Return the [x, y] coordinate for the center point of the cell that contains the specified text.  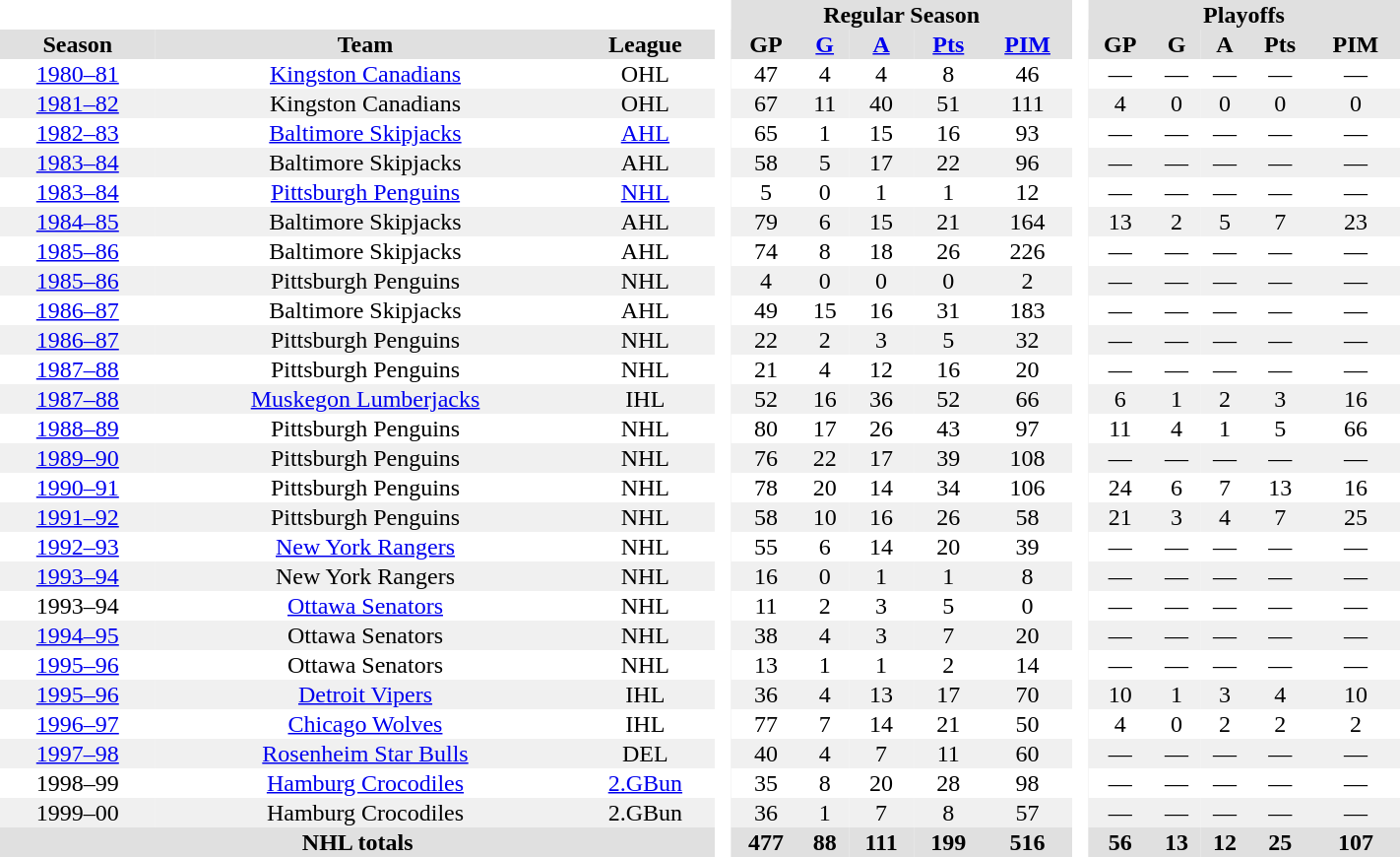
98 [1028, 783]
18 [881, 251]
77 [766, 724]
Detroit Vipers [366, 694]
Regular Season [902, 15]
DEL [645, 754]
79 [766, 222]
1996–97 [78, 724]
93 [1028, 133]
96 [1028, 163]
67 [766, 103]
1980–81 [78, 74]
31 [949, 310]
43 [949, 428]
199 [949, 842]
1990–91 [78, 488]
108 [1028, 458]
47 [766, 74]
516 [1028, 842]
107 [1356, 842]
23 [1356, 222]
183 [1028, 310]
24 [1120, 488]
55 [766, 547]
Season [78, 44]
88 [825, 842]
477 [766, 842]
50 [1028, 724]
Team [366, 44]
1994–95 [78, 635]
97 [1028, 428]
League [645, 44]
38 [766, 635]
226 [1028, 251]
49 [766, 310]
1988–89 [78, 428]
106 [1028, 488]
1997–98 [78, 754]
60 [1028, 754]
1999–00 [78, 813]
46 [1028, 74]
35 [766, 783]
34 [949, 488]
1991–92 [78, 517]
70 [1028, 694]
NHL totals [357, 842]
56 [1120, 842]
51 [949, 103]
1981–82 [78, 103]
1992–93 [78, 547]
1984–85 [78, 222]
28 [949, 783]
1982–83 [78, 133]
Chicago Wolves [366, 724]
1998–99 [78, 783]
Playoffs [1244, 15]
32 [1028, 340]
65 [766, 133]
74 [766, 251]
78 [766, 488]
76 [766, 458]
164 [1028, 222]
80 [766, 428]
Muskegon Lumberjacks [366, 399]
57 [1028, 813]
1989–90 [78, 458]
Rosenheim Star Bulls [366, 754]
